Capture the cell that displays the provided text and extract its [X, Y] central coordinate. 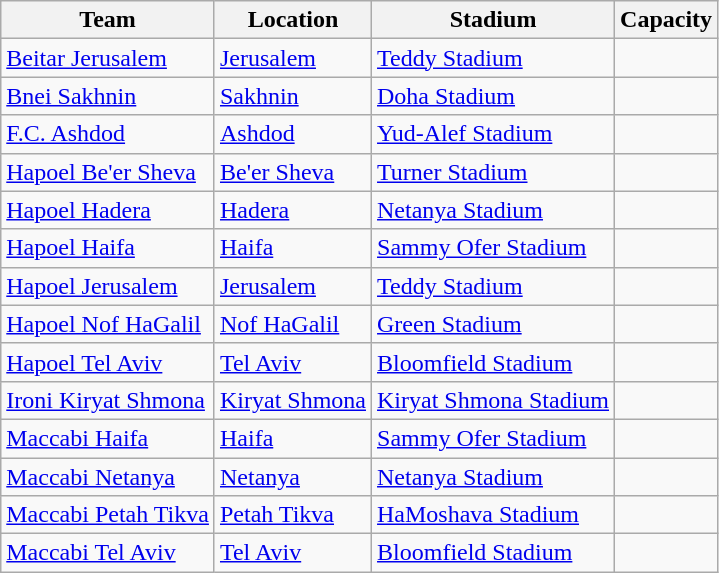
Ironi Kiryat Shmona [108, 400]
Sakhnin [292, 96]
Green Stadium [494, 324]
Maccabi Netanya [108, 477]
Team [108, 20]
Hapoel Be'er Sheva [108, 172]
Be'er Sheva [292, 172]
Location [292, 20]
HaMoshava Stadium [494, 515]
Stadium [494, 20]
Kiryat Shmona Stadium [494, 400]
Kiryat Shmona [292, 400]
Hapoel Tel Aviv [108, 362]
F.C. Ashdod [108, 134]
Capacity [666, 20]
Turner Stadium [494, 172]
Ashdod [292, 134]
Hapoel Haifa [108, 248]
Hapoel Nof HaGalil [108, 324]
Netanya [292, 477]
Maccabi Haifa [108, 438]
Maccabi Petah Tikva [108, 515]
Bnei Sakhnin [108, 96]
Petah Tikva [292, 515]
Hadera [292, 210]
Nof HaGalil [292, 324]
Maccabi Tel Aviv [108, 553]
Beitar Jerusalem [108, 58]
Hapoel Jerusalem [108, 286]
Doha Stadium [494, 96]
Yud-Alef Stadium [494, 134]
Hapoel Hadera [108, 210]
